Find where the given text appears and provide that cell's center as [X, Y] coordinate. 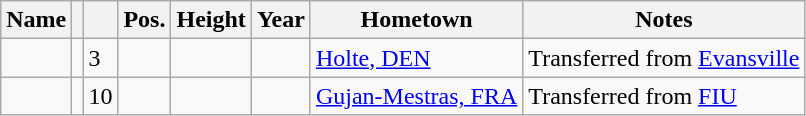
Transferred from Evansville [664, 58]
Name [36, 20]
Gujan-Mestras, FRA [416, 96]
Pos. [144, 20]
Transferred from FIU [664, 96]
Year [280, 20]
Holte, DEN [416, 58]
Notes [664, 20]
10 [100, 96]
Hometown [416, 20]
Height [211, 20]
3 [100, 58]
